Pinpoint the cell where the given text exists, returning its [x, y] midpoint coordinate. 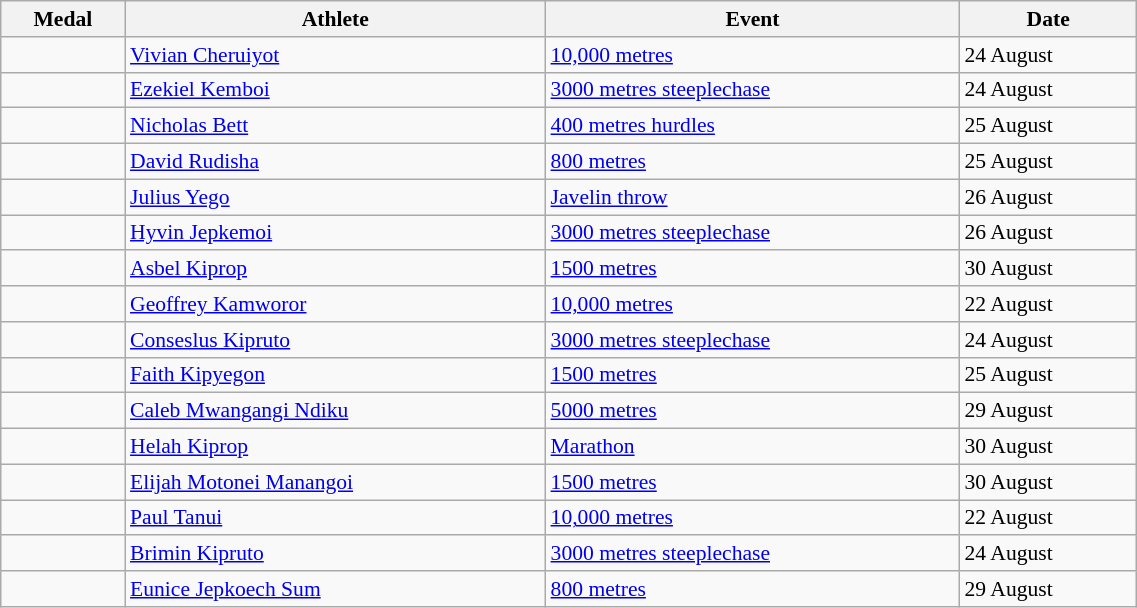
Paul Tanui [336, 518]
5000 metres [753, 411]
Elijah Motonei Manangoi [336, 482]
Conseslus Kipruto [336, 340]
Ezekiel Kemboi [336, 90]
Marathon [753, 447]
Helah Kiprop [336, 447]
Medal [63, 19]
Nicholas Bett [336, 126]
400 metres hurdles [753, 126]
Vivian Cheruiyot [336, 55]
David Rudisha [336, 162]
Geoffrey Kamworor [336, 304]
Javelin throw [753, 197]
Faith Kipyegon [336, 375]
Date [1048, 19]
Caleb Mwangangi Ndiku [336, 411]
Brimin Kipruto [336, 554]
Julius Yego [336, 197]
Event [753, 19]
Asbel Kiprop [336, 269]
Hyvin Jepkemoi [336, 233]
Athlete [336, 19]
Eunice Jepkoech Sum [336, 589]
